Locate the cell with the specified text and output its (X, Y) center coordinate. 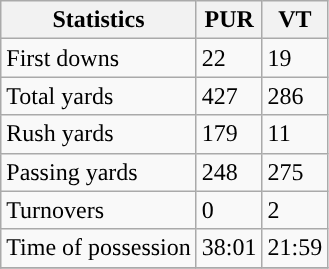
38:01 (229, 248)
275 (295, 172)
PUR (229, 20)
2 (295, 210)
19 (295, 58)
179 (229, 134)
Time of possession (99, 248)
VT (295, 20)
21:59 (295, 248)
Turnovers (99, 210)
Statistics (99, 20)
22 (229, 58)
First downs (99, 58)
0 (229, 210)
11 (295, 134)
248 (229, 172)
427 (229, 96)
Passing yards (99, 172)
Rush yards (99, 134)
Total yards (99, 96)
286 (295, 96)
